For the text-containing cell, return its midpoint in (X, Y) coordinate format. 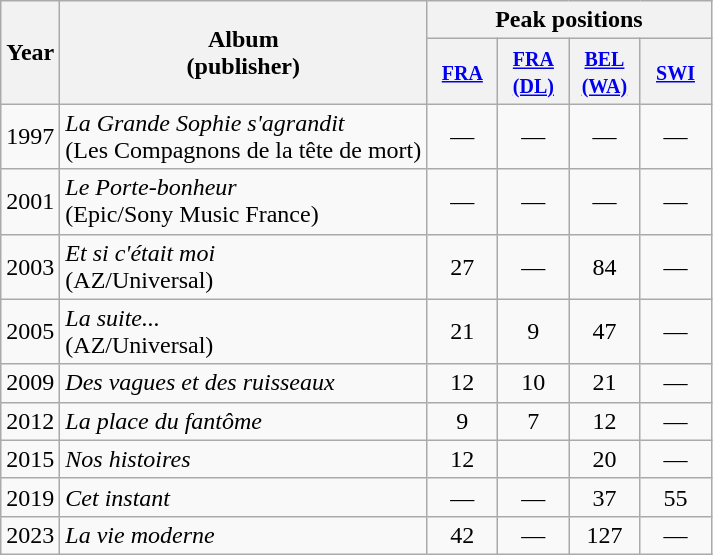
47 (604, 332)
Le Porte-bonheur(Epic/Sony Music France) (244, 202)
BEL(WA) (604, 72)
84 (604, 266)
1997 (30, 136)
20 (604, 459)
2009 (30, 383)
Album(publisher) (244, 52)
2001 (30, 202)
Des vagues et des ruisseaux (244, 383)
Et si c'était moi(AZ/Universal) (244, 266)
FRA(DL) (534, 72)
2019 (30, 497)
La place du fantôme (244, 421)
127 (604, 535)
42 (462, 535)
55 (676, 497)
La vie moderne (244, 535)
37 (604, 497)
10 (534, 383)
La suite...(AZ/Universal) (244, 332)
Year (30, 52)
27 (462, 266)
La Grande Sophie s'agrandit(Les Compagnons de la tête de mort) (244, 136)
7 (534, 421)
2012 (30, 421)
2005 (30, 332)
2015 (30, 459)
2023 (30, 535)
Peak positions (569, 20)
FRA (462, 72)
SWI (676, 72)
2003 (30, 266)
Cet instant (244, 497)
Nos histoires (244, 459)
